Return the (X, Y) coordinate for the center point of the cell that contains the specified text.  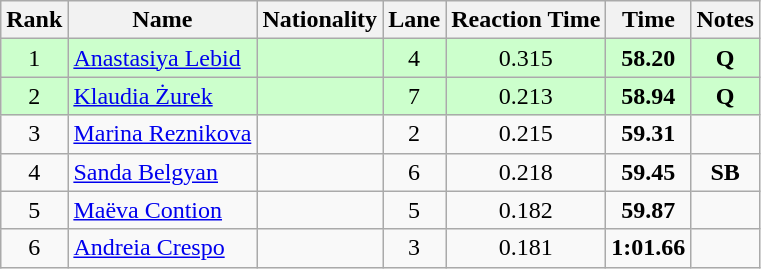
0.215 (526, 134)
Nationality (320, 20)
58.94 (648, 96)
Notes (725, 20)
Lane (414, 20)
0.213 (526, 96)
7 (414, 96)
SB (725, 172)
0.315 (526, 58)
59.31 (648, 134)
1:01.66 (648, 248)
Reaction Time (526, 20)
Time (648, 20)
Name (162, 20)
Marina Reznikova (162, 134)
58.20 (648, 58)
59.45 (648, 172)
59.87 (648, 210)
0.182 (526, 210)
0.181 (526, 248)
Maëva Contion (162, 210)
Klaudia Żurek (162, 96)
Andreia Crespo (162, 248)
0.218 (526, 172)
1 (34, 58)
Anastasiya Lebid (162, 58)
Sanda Belgyan (162, 172)
Rank (34, 20)
